Identify which cell holds the provided text, then report its (x, y) central coordinate. 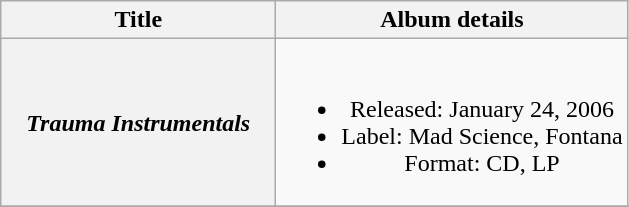
Trauma Instrumentals (138, 122)
Released: January 24, 2006Label: Mad Science, FontanaFormat: CD, LP (452, 122)
Album details (452, 20)
Title (138, 20)
